Scan for the cell matching the given text and deliver its [X, Y] coordinate at center. 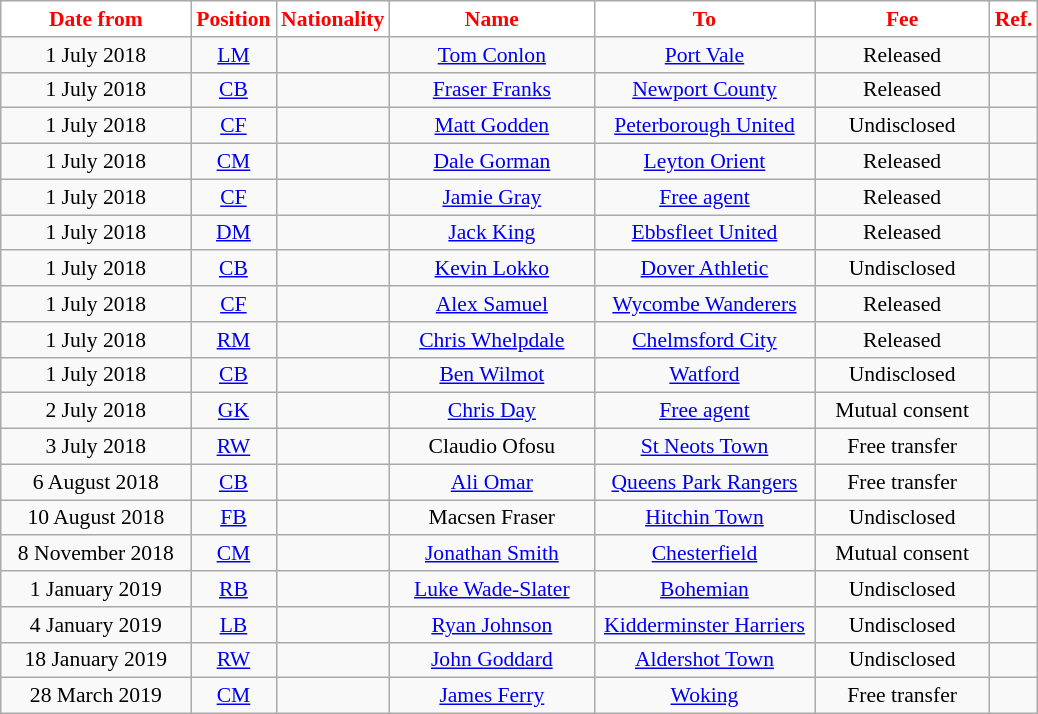
James Ferry [492, 696]
Ref. [1014, 19]
Wycombe Wanderers [704, 304]
Ryan Johnson [492, 625]
2 July 2018 [96, 411]
Jack King [492, 233]
Chelmsford City [704, 340]
Woking [704, 696]
Claudio Ofosu [492, 447]
DM [234, 233]
Name [492, 19]
3 July 2018 [96, 447]
LM [234, 55]
Leyton Orient [704, 162]
Fraser Franks [492, 90]
Watford [704, 375]
Kevin Lokko [492, 269]
Hitchin Town [704, 518]
Date from [96, 19]
6 August 2018 [96, 482]
18 January 2019 [96, 660]
Dover Athletic [704, 269]
Position [234, 19]
Bohemian [704, 589]
Luke Wade-Slater [492, 589]
RM [234, 340]
Dale Gorman [492, 162]
FB [234, 518]
Chris Whelpdale [492, 340]
RB [234, 589]
LB [234, 625]
Nationality [332, 19]
John Goddard [492, 660]
Port Vale [704, 55]
Aldershot Town [704, 660]
Newport County [704, 90]
Macsen Fraser [492, 518]
Alex Samuel [492, 304]
8 November 2018 [96, 554]
1 January 2019 [96, 589]
Fee [902, 19]
Chris Day [492, 411]
Peterborough United [704, 126]
10 August 2018 [96, 518]
Kidderminster Harriers [704, 625]
Matt Godden [492, 126]
Ben Wilmot [492, 375]
Jamie Gray [492, 197]
To [704, 19]
St Neots Town [704, 447]
Ali Omar [492, 482]
28 March 2019 [96, 696]
4 January 2019 [96, 625]
Ebbsfleet United [704, 233]
Jonathan Smith [492, 554]
Chesterfield [704, 554]
Queens Park Rangers [704, 482]
Tom Conlon [492, 55]
GK [234, 411]
